Identify which cell holds the provided text, then report its [x, y] central coordinate. 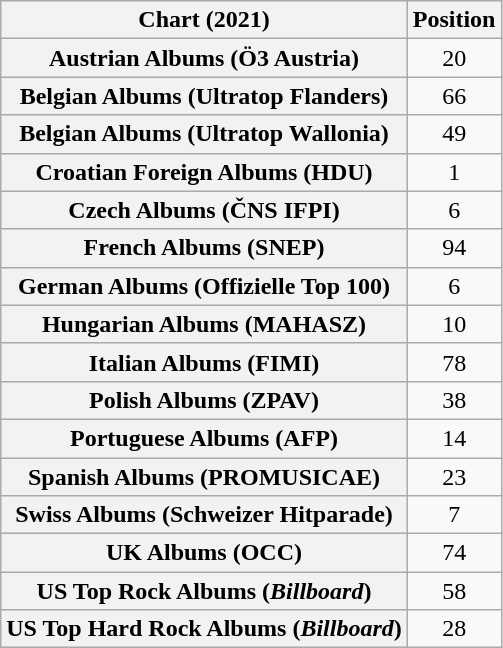
Italian Albums (FIMI) [204, 362]
94 [454, 248]
23 [454, 477]
28 [454, 629]
38 [454, 400]
66 [454, 96]
58 [454, 591]
Swiss Albums (Schweizer Hitparade) [204, 515]
US Top Rock Albums (Billboard) [204, 591]
French Albums (SNEP) [204, 248]
7 [454, 515]
US Top Hard Rock Albums (Billboard) [204, 629]
Polish Albums (ZPAV) [204, 400]
49 [454, 134]
10 [454, 324]
Hungarian Albums (MAHASZ) [204, 324]
Portuguese Albums (AFP) [204, 438]
UK Albums (OCC) [204, 553]
German Albums (Offizielle Top 100) [204, 286]
Croatian Foreign Albums (HDU) [204, 172]
20 [454, 58]
Belgian Albums (Ultratop Flanders) [204, 96]
78 [454, 362]
74 [454, 553]
Position [454, 20]
Austrian Albums (Ö3 Austria) [204, 58]
Czech Albums (ČNS IFPI) [204, 210]
Spanish Albums (PROMUSICAE) [204, 477]
14 [454, 438]
1 [454, 172]
Chart (2021) [204, 20]
Belgian Albums (Ultratop Wallonia) [204, 134]
